Capture the cell that displays the provided text and extract its (x, y) central coordinate. 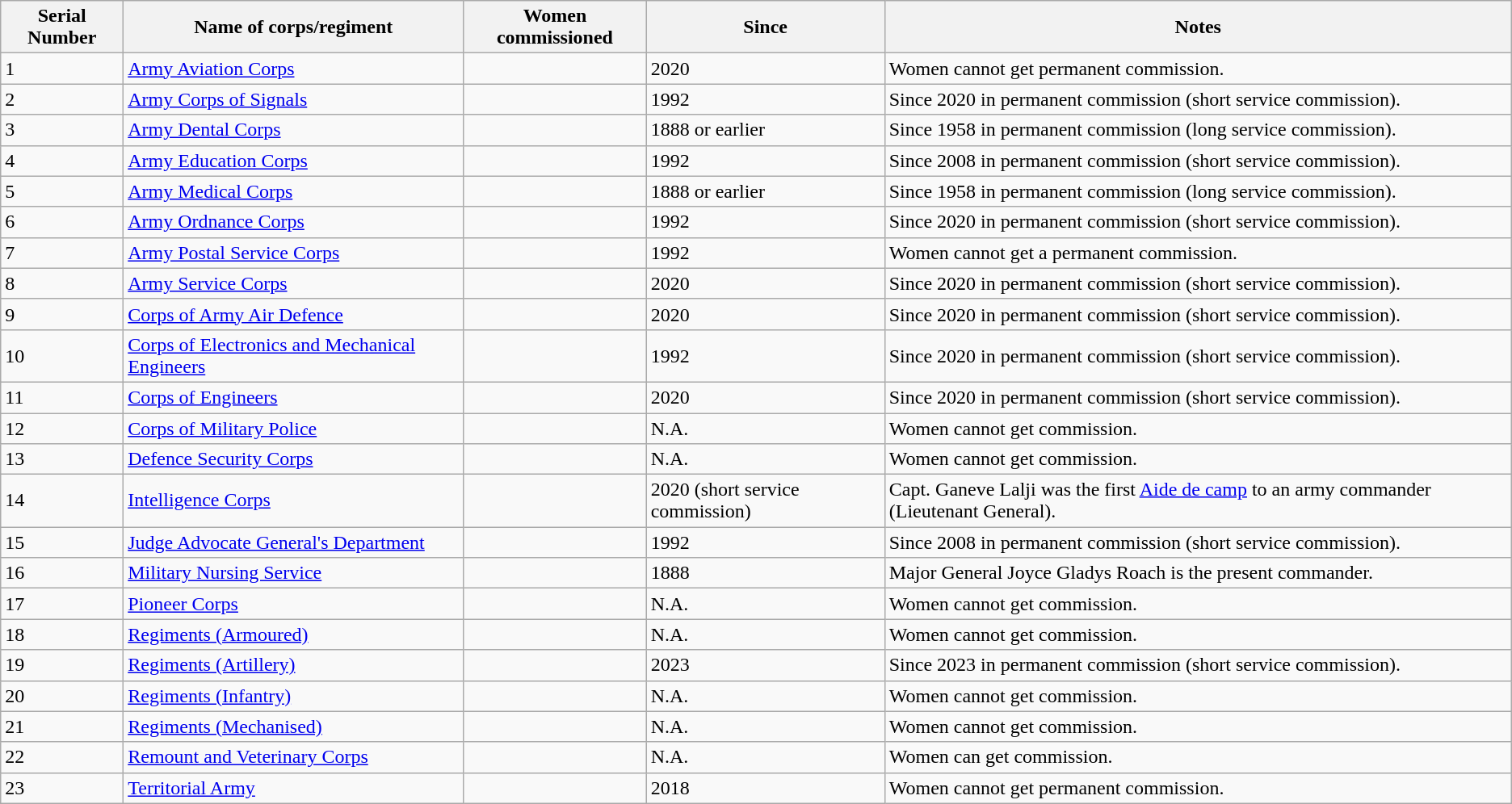
21 (62, 727)
Army Service Corps (294, 283)
Name of corps/regiment (294, 27)
13 (62, 459)
1888 (766, 573)
Army Corps of Signals (294, 99)
Corps of Military Police (294, 429)
Regiments (Armoured) (294, 634)
Serial Number (62, 27)
Corps of Engineers (294, 397)
10 (62, 355)
Army Education Corps (294, 161)
Women cannot get a permanent commission. (1198, 253)
17 (62, 604)
5 (62, 191)
Remount and Veterinary Corps (294, 757)
2018 (766, 788)
15 (62, 542)
Regiments (Mechanised) (294, 727)
Major General Joyce Gladys Roach is the present commander. (1198, 573)
Corps of Electronics and Mechanical Engineers (294, 355)
Defence Security Corps (294, 459)
12 (62, 429)
Pioneer Corps (294, 604)
18 (62, 634)
Corps of Army Air Defence (294, 314)
20 (62, 696)
6 (62, 222)
Since (766, 27)
16 (62, 573)
19 (62, 665)
Territorial Army (294, 788)
1 (62, 69)
Capt. Ganeve Lalji was the first Aide de camp to an army commander (Lieutenant General). (1198, 500)
Women can get commission. (1198, 757)
Army Aviation Corps (294, 69)
Women commissioned (555, 27)
2023 (766, 665)
4 (62, 161)
11 (62, 397)
14 (62, 500)
22 (62, 757)
Regiments (Artillery) (294, 665)
Notes (1198, 27)
Regiments (Infantry) (294, 696)
23 (62, 788)
Army Dental Corps (294, 130)
Military Nursing Service (294, 573)
8 (62, 283)
Army Postal Service Corps (294, 253)
3 (62, 130)
Intelligence Corps (294, 500)
2020 (short service commission) (766, 500)
9 (62, 314)
Army Medical Corps (294, 191)
Since 2023 in permanent commission (short service commission). (1198, 665)
Judge Advocate General's Department (294, 542)
Army Ordnance Corps (294, 222)
7 (62, 253)
2 (62, 99)
